Return the [X, Y] coordinate for the center point of the cell that contains the specified text.  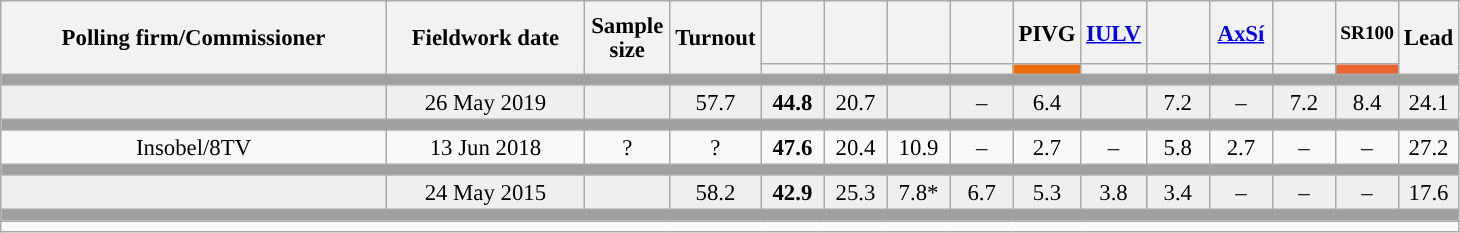
57.7 [716, 102]
27.2 [1429, 148]
7.8* [918, 194]
IULV [1114, 32]
10.9 [918, 148]
Fieldwork date [485, 38]
25.3 [856, 194]
26 May 2019 [485, 102]
58.2 [716, 194]
AxSí [1240, 32]
Turnout [716, 38]
6.4 [1047, 102]
20.7 [856, 102]
8.4 [1368, 102]
13 Jun 2018 [485, 148]
Polling firm/Commissioner [194, 38]
20.4 [856, 148]
47.6 [792, 148]
6.7 [982, 194]
24.1 [1429, 102]
3.4 [1178, 194]
17.6 [1429, 194]
SR100 [1368, 32]
Insobel/8TV [194, 148]
5.8 [1178, 148]
44.8 [792, 102]
PIVG [1047, 32]
Lead [1429, 38]
42.9 [792, 194]
Sample size [627, 38]
3.8 [1114, 194]
5.3 [1047, 194]
24 May 2015 [485, 194]
